Scan for the cell matching the given text and deliver its (X, Y) coordinate at center. 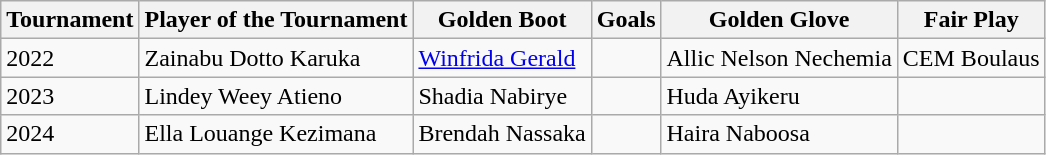
Huda Ayikeru (779, 96)
2024 (70, 134)
Allic Nelson Nechemia (779, 58)
Golden Boot (502, 20)
Shadia Nabirye (502, 96)
Tournament (70, 20)
Brendah Nassaka (502, 134)
2022 (70, 58)
Ella Louange Kezimana (276, 134)
Zainabu Dotto Karuka (276, 58)
CEM Boulaus (971, 58)
Player of the Tournament (276, 20)
Lindey Weey Atieno (276, 96)
Haira Naboosa (779, 134)
Fair Play (971, 20)
Goals (626, 20)
Winfrida Gerald (502, 58)
2023 (70, 96)
Golden Glove (779, 20)
